Provide the [X, Y] coordinate of the cell's center where the given text is located.  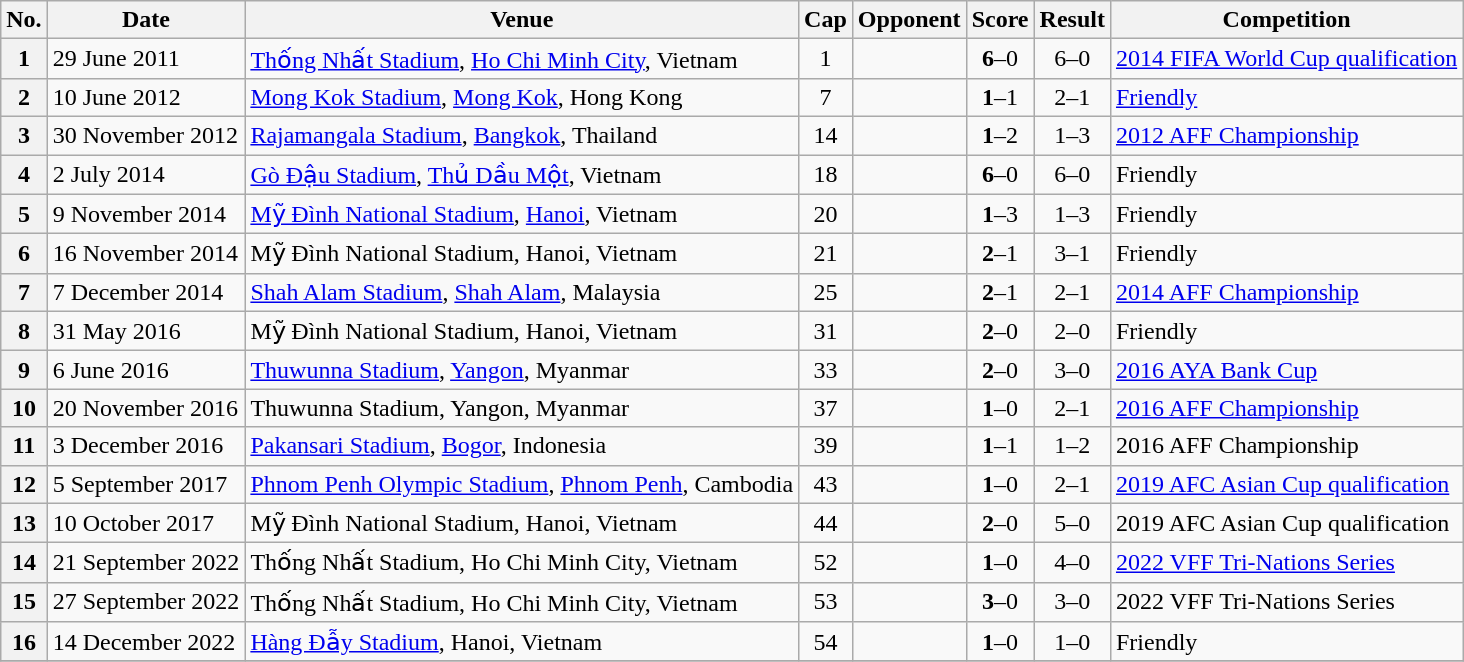
Opponent [909, 20]
2 July 2014 [146, 174]
3–1 [1072, 254]
5 September 2017 [146, 484]
Gò Đậu Stadium, Thủ Dầu Một, Vietnam [522, 174]
21 September 2022 [146, 563]
Cap [826, 20]
4 [24, 174]
Phnom Penh Olympic Stadium, Phnom Penh, Cambodia [522, 484]
5 [24, 214]
2014 FIFA World Cup qualification [1286, 59]
12 [24, 484]
2016 AYA Bank Cup [1286, 370]
53 [826, 602]
18 [826, 174]
30 November 2012 [146, 135]
Score [1000, 20]
7 December 2014 [146, 292]
Competition [1286, 20]
14 December 2022 [146, 642]
9 [24, 370]
No. [24, 20]
31 May 2016 [146, 331]
4–0 [1072, 563]
44 [826, 523]
31 [826, 331]
2 [24, 97]
3 December 2016 [146, 446]
6 [24, 254]
52 [826, 563]
54 [826, 642]
15 [24, 602]
Shah Alam Stadium, Shah Alam, Malaysia [522, 292]
11 [24, 446]
16 [24, 642]
Pakansari Stadium, Bogor, Indonesia [522, 446]
Venue [522, 20]
Rajamangala Stadium, Bangkok, Thailand [522, 135]
Result [1072, 20]
43 [826, 484]
20 November 2016 [146, 408]
20 [826, 214]
29 June 2011 [146, 59]
2012 AFF Championship [1286, 135]
10 June 2012 [146, 97]
21 [826, 254]
8 [24, 331]
6 June 2016 [146, 370]
16 November 2014 [146, 254]
Mong Kok Stadium, Mong Kok, Hong Kong [522, 97]
3 [24, 135]
13 [24, 523]
Hàng Đẫy Stadium, Hanoi, Vietnam [522, 642]
10 [24, 408]
33 [826, 370]
2014 AFF Championship [1286, 292]
Date [146, 20]
10 October 2017 [146, 523]
5–0 [1072, 523]
25 [826, 292]
37 [826, 408]
39 [826, 446]
9 November 2014 [146, 214]
27 September 2022 [146, 602]
